Return the (x, y) coordinate for the center point of the cell that contains the specified text.  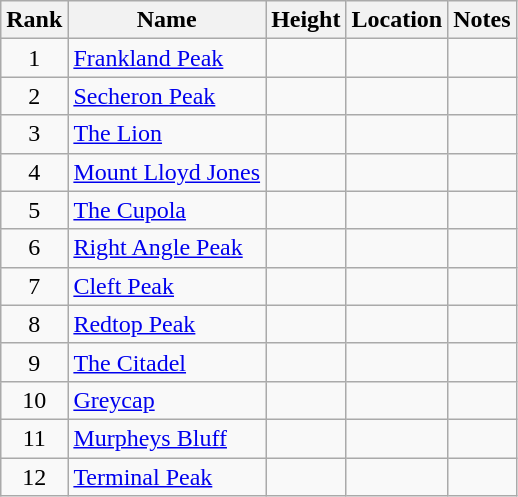
Frankland Peak (167, 58)
Rank (34, 20)
The Cupola (167, 210)
Redtop Peak (167, 324)
2 (34, 96)
5 (34, 210)
10 (34, 400)
12 (34, 477)
Greycap (167, 400)
Mount Lloyd Jones (167, 172)
9 (34, 362)
6 (34, 248)
8 (34, 324)
Notes (482, 20)
Secheron Peak (167, 96)
Cleft Peak (167, 286)
3 (34, 134)
Height (306, 20)
4 (34, 172)
The Citadel (167, 362)
Terminal Peak (167, 477)
1 (34, 58)
Murpheys Bluff (167, 438)
The Lion (167, 134)
7 (34, 286)
Right Angle Peak (167, 248)
Name (167, 20)
11 (34, 438)
Location (397, 20)
